Locate the cell with the specified text and output its (x, y) center coordinate. 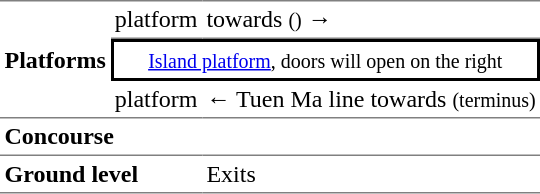
← Tuen Ma line towards (terminus) (371, 100)
Ground level (101, 175)
Concourse (101, 137)
Island platform, doors will open on the right (325, 60)
towards () → (371, 20)
Platforms (55, 59)
Exits (371, 175)
